Detect which cell encompasses the target text, then output its (x, y) center coordinate. 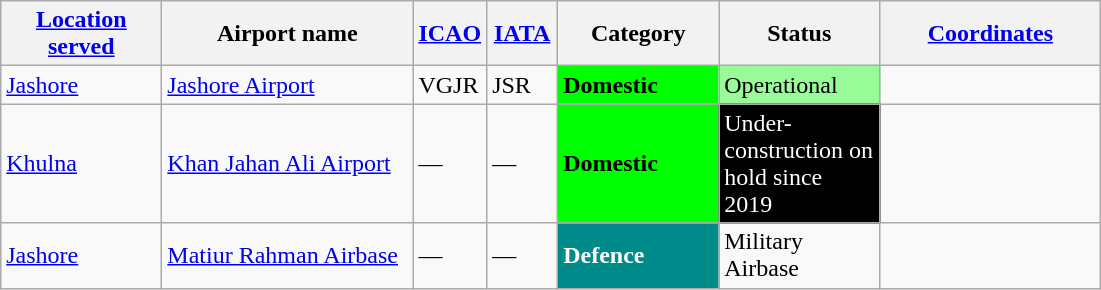
Category (638, 34)
Coordinates (990, 34)
Defence (638, 256)
VGJR (450, 85)
Status (800, 34)
Jashore Airport (288, 85)
Khan Jahan Ali Airport (288, 164)
Operational (800, 85)
Airport name (288, 34)
IATA (522, 34)
Under- construction on hold since 2019 (800, 164)
Military Airbase (800, 256)
Matiur Rahman Airbase (288, 256)
JSR (522, 85)
ICAO (450, 34)
Khulna (82, 164)
Location served (82, 34)
